Provide the [x, y] coordinate of the cell's center where the given text is located.  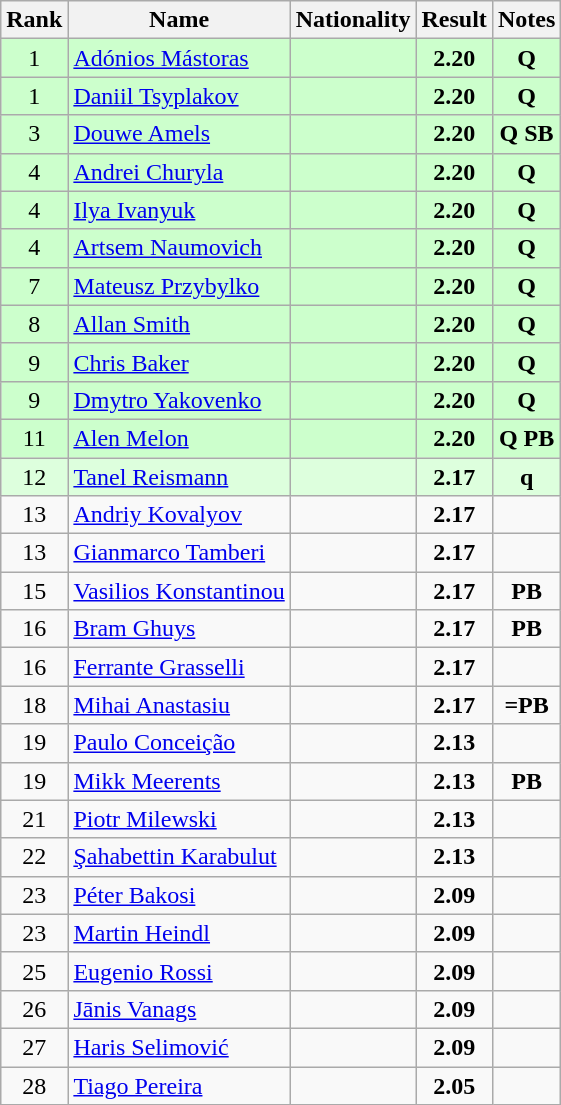
Adónios Mástoras [179, 58]
Chris Baker [179, 362]
26 [34, 1009]
Ilya Ivanyuk [179, 210]
Dmytro Yakovenko [179, 400]
Paulo Conceição [179, 743]
Result [454, 20]
Vasilios Konstantinou [179, 591]
Haris Selimović [179, 1047]
Şahabettin Karabulut [179, 857]
Q SB [526, 134]
Jānis Vanags [179, 1009]
Nationality [353, 20]
Mikk Meerents [179, 781]
Daniil Tsyplakov [179, 96]
Andriy Kovalyov [179, 515]
Eugenio Rossi [179, 971]
Bram Ghuys [179, 629]
q [526, 477]
Douwe Amels [179, 134]
18 [34, 705]
Piotr Milewski [179, 819]
Péter Bakosi [179, 895]
25 [34, 971]
3 [34, 134]
Mateusz Przybylko [179, 286]
Tiago Pereira [179, 1085]
11 [34, 438]
Gianmarco Tamberi [179, 553]
22 [34, 857]
Tanel Reismann [179, 477]
15 [34, 591]
12 [34, 477]
Allan Smith [179, 324]
Artsem Naumovich [179, 248]
7 [34, 286]
Rank [34, 20]
28 [34, 1085]
Ferrante Grasselli [179, 667]
Mihai Anastasiu [179, 705]
2.05 [454, 1085]
Martin Heindl [179, 933]
Name [179, 20]
27 [34, 1047]
Notes [526, 20]
Alen Melon [179, 438]
Q PB [526, 438]
8 [34, 324]
=PB [526, 705]
Andrei Churyla [179, 172]
21 [34, 819]
